Scan for the cell matching the given text and deliver its [x, y] coordinate at center. 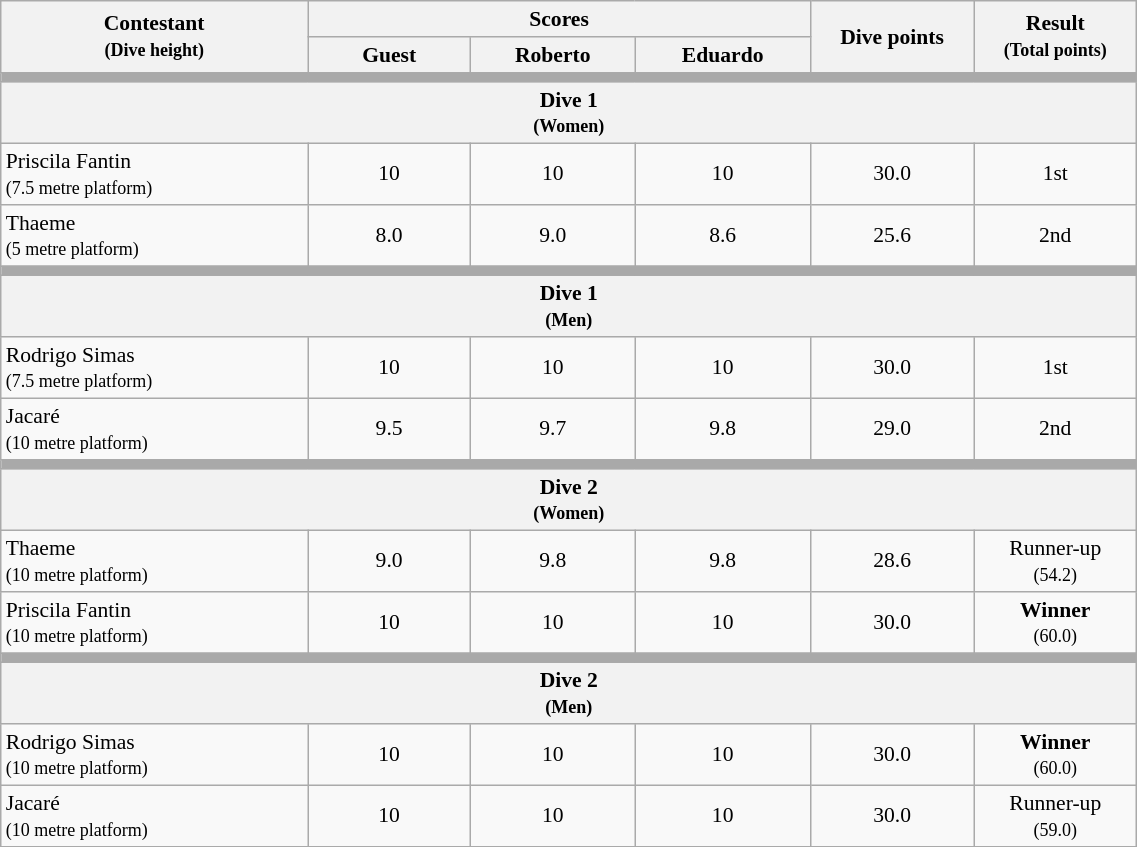
9.7 [553, 428]
Thaeme(10 metre platform) [154, 562]
Runner-up(54.2) [1056, 562]
Rodrigo Simas(10 metre platform) [154, 754]
8.0 [390, 236]
Roberto [553, 55]
Guest [390, 55]
29.0 [892, 428]
28.6 [892, 562]
Priscila Fantin(7.5 metre platform) [154, 174]
Priscila Fantin(10 metre platform) [154, 622]
Result(Total points) [1056, 36]
9.5 [390, 428]
Dive 2(Men) [569, 694]
Eduardo [723, 55]
Dive 1(Men) [569, 306]
Contestant(Dive height) [154, 36]
Scores [560, 19]
Dive 1(Women) [569, 114]
Dive points [892, 36]
Rodrigo Simas(7.5 metre platform) [154, 368]
25.6 [892, 236]
Dive 2(Women) [569, 500]
Thaeme(5 metre platform) [154, 236]
8.6 [723, 236]
Runner-up(59.0) [1056, 816]
